Detect which cell encompasses the target text, then output its [X, Y] center coordinate. 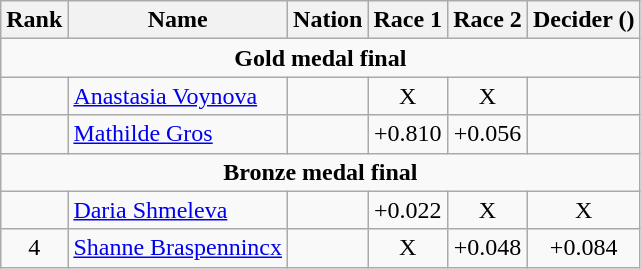
Daria Shmeleva [178, 210]
Anastasia Voynova [178, 96]
+0.056 [488, 134]
+0.022 [408, 210]
Name [178, 20]
Bronze medal final [320, 172]
Shanne Braspennincx [178, 248]
+0.084 [584, 248]
Race 2 [488, 20]
Mathilde Gros [178, 134]
Gold medal final [320, 58]
+0.048 [488, 248]
Decider () [584, 20]
Race 1 [408, 20]
+0.810 [408, 134]
Rank [34, 20]
Nation [328, 20]
4 [34, 248]
